For the text-containing cell, return its midpoint in [X, Y] coordinate format. 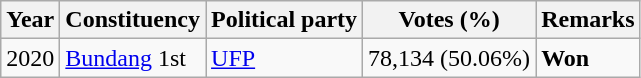
Constituency [133, 20]
2020 [30, 58]
UFP [284, 58]
Votes (%) [450, 20]
Bundang 1st [133, 58]
Remarks [588, 20]
78,134 (50.06%) [450, 58]
Political party [284, 20]
Won [588, 58]
Year [30, 20]
